Capture the cell that displays the provided text and extract its (X, Y) central coordinate. 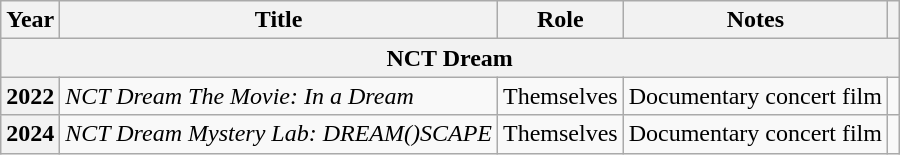
Year (30, 20)
Title (279, 20)
NCT Dream (450, 58)
NCT Dream The Movie: In a Dream (279, 96)
2024 (30, 134)
NCT Dream Mystery Lab: DREAM()SCAPE (279, 134)
2022 (30, 96)
Notes (755, 20)
Role (560, 20)
